Detect which cell encompasses the target text, then output its [X, Y] center coordinate. 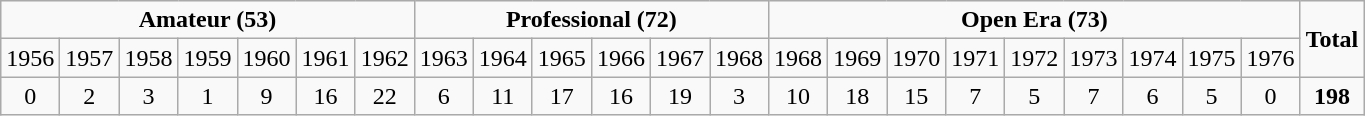
1961 [326, 58]
198 [1332, 96]
Amateur (53) [208, 20]
1963 [444, 58]
1957 [90, 58]
1972 [1034, 58]
1975 [1212, 58]
11 [502, 96]
2 [90, 96]
1962 [384, 58]
Total [1332, 39]
1959 [208, 58]
15 [916, 96]
Professional (72) [591, 20]
19 [680, 96]
17 [562, 96]
1969 [858, 58]
1966 [620, 58]
1956 [30, 58]
1965 [562, 58]
1976 [1270, 58]
1 [208, 96]
1971 [976, 58]
1970 [916, 58]
18 [858, 96]
10 [798, 96]
1960 [266, 58]
1964 [502, 58]
9 [266, 96]
Open Era (73) [1035, 20]
22 [384, 96]
1967 [680, 58]
1974 [1152, 58]
1958 [148, 58]
1973 [1094, 58]
